Detect which cell encompasses the target text, then output its (X, Y) center coordinate. 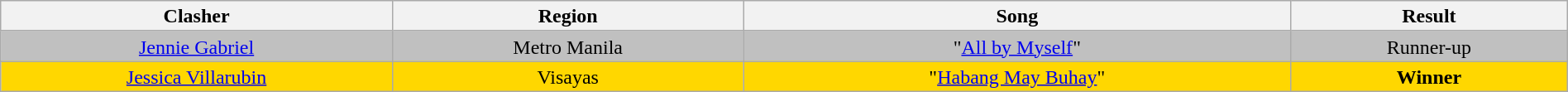
Winner (1429, 76)
Metro Manila (567, 46)
Clasher (197, 17)
"All by Myself" (1017, 46)
Jennie Gabriel (197, 46)
Jessica Villarubin (197, 76)
Result (1429, 17)
"Habang May Buhay" (1017, 76)
Region (567, 17)
Runner-up (1429, 46)
Song (1017, 17)
Visayas (567, 76)
